Determine the [X, Y] coordinate at the center of the cell enclosing the given text.  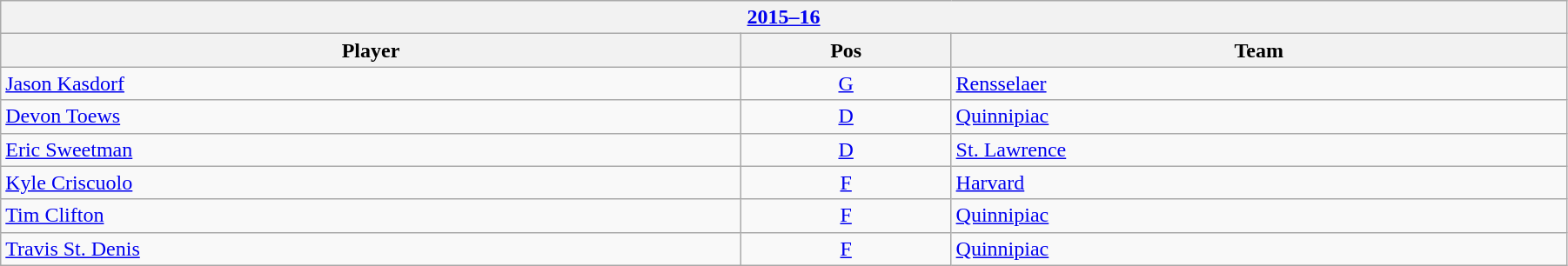
Team [1258, 50]
St. Lawrence [1258, 150]
Jason Kasdorf [371, 83]
Pos [846, 50]
Harvard [1258, 183]
Player [371, 50]
Rensselaer [1258, 83]
G [846, 83]
2015–16 [784, 17]
Tim Clifton [371, 216]
Travis St. Denis [371, 249]
Kyle Criscuolo [371, 183]
Devon Toews [371, 116]
Eric Sweetman [371, 150]
